Find where the given text appears and provide that cell's center as [X, Y] coordinate. 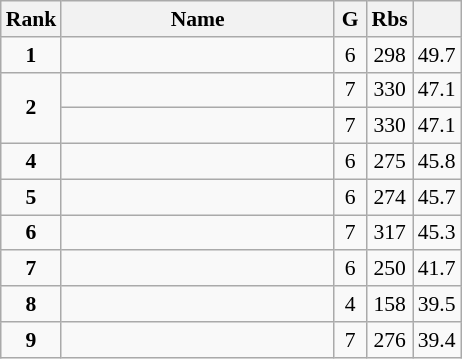
9 [32, 340]
Rank [32, 19]
1 [32, 55]
276 [390, 340]
39.5 [437, 304]
298 [390, 55]
Rbs [390, 19]
158 [390, 304]
2 [32, 108]
45.8 [437, 162]
Name [198, 19]
317 [390, 233]
45.3 [437, 233]
274 [390, 197]
250 [390, 269]
41.7 [437, 269]
39.4 [437, 340]
275 [390, 162]
5 [32, 197]
45.7 [437, 197]
49.7 [437, 55]
G [350, 19]
8 [32, 304]
